Find where the given text appears and provide that cell's center as (X, Y) coordinate. 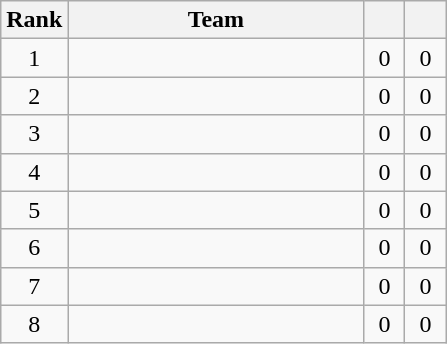
1 (34, 58)
Rank (34, 20)
Team (216, 20)
8 (34, 324)
2 (34, 96)
7 (34, 286)
4 (34, 172)
6 (34, 248)
5 (34, 210)
3 (34, 134)
